Output the [X, Y] coordinate of the center of the cell containing the given text.  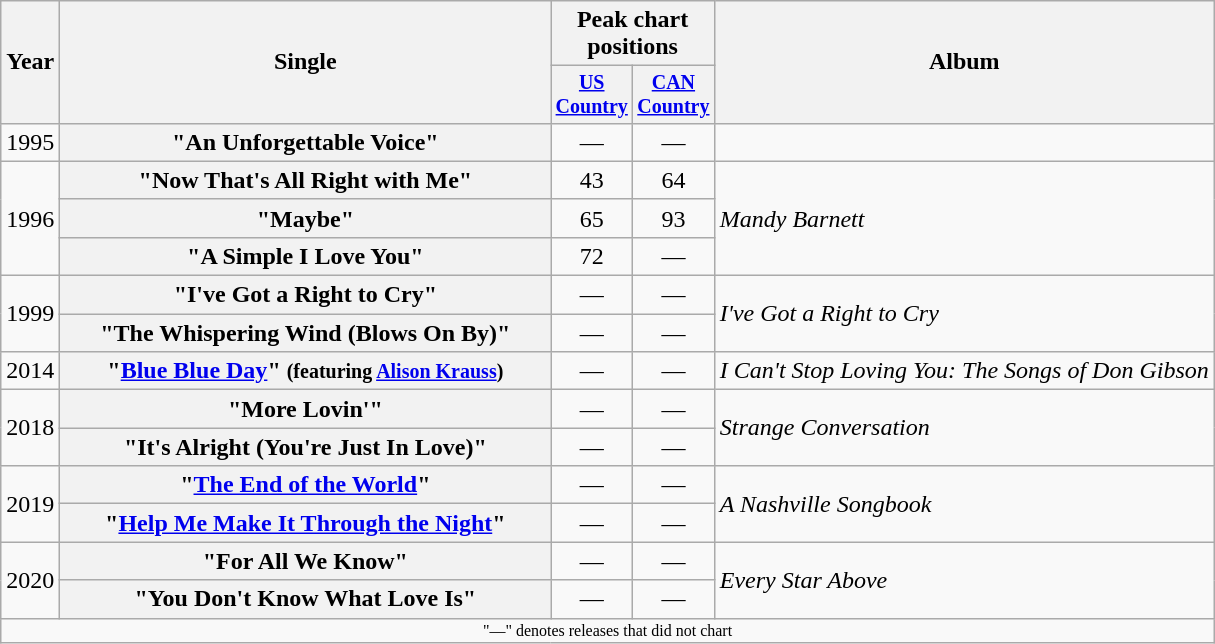
"Maybe" [306, 218]
Single [306, 62]
1996 [30, 218]
"For All We Know" [306, 561]
Every Star Above [964, 580]
2014 [30, 371]
"The Whispering Wind (Blows On By)" [306, 333]
CAN Country [674, 94]
"A Simple I Love You" [306, 256]
US Country [592, 94]
"You Don't Know What Love Is" [306, 599]
I Can't Stop Loving You: The Songs of Don Gibson [964, 371]
Strange Conversation [964, 428]
72 [592, 256]
"An Unforgettable Voice" [306, 142]
"It's Alright (You're Just In Love)" [306, 447]
"I've Got a Right to Cry" [306, 295]
"Blue Blue Day" (featuring Alison Krauss) [306, 371]
93 [674, 218]
"More Lovin'" [306, 409]
Mandy Barnett [964, 218]
A Nashville Songbook [964, 504]
"The End of the World" [306, 485]
Album [964, 62]
65 [592, 218]
"Help Me Make It Through the Night" [306, 523]
"—" denotes releases that did not chart [608, 630]
Year [30, 62]
Peak chartpositions [632, 34]
2019 [30, 504]
"Now That's All Right with Me" [306, 180]
64 [674, 180]
43 [592, 180]
2020 [30, 580]
2018 [30, 428]
I've Got a Right to Cry [964, 314]
1995 [30, 142]
1999 [30, 314]
